From the cell containing the given text, extract its center point as [x, y] coordinate. 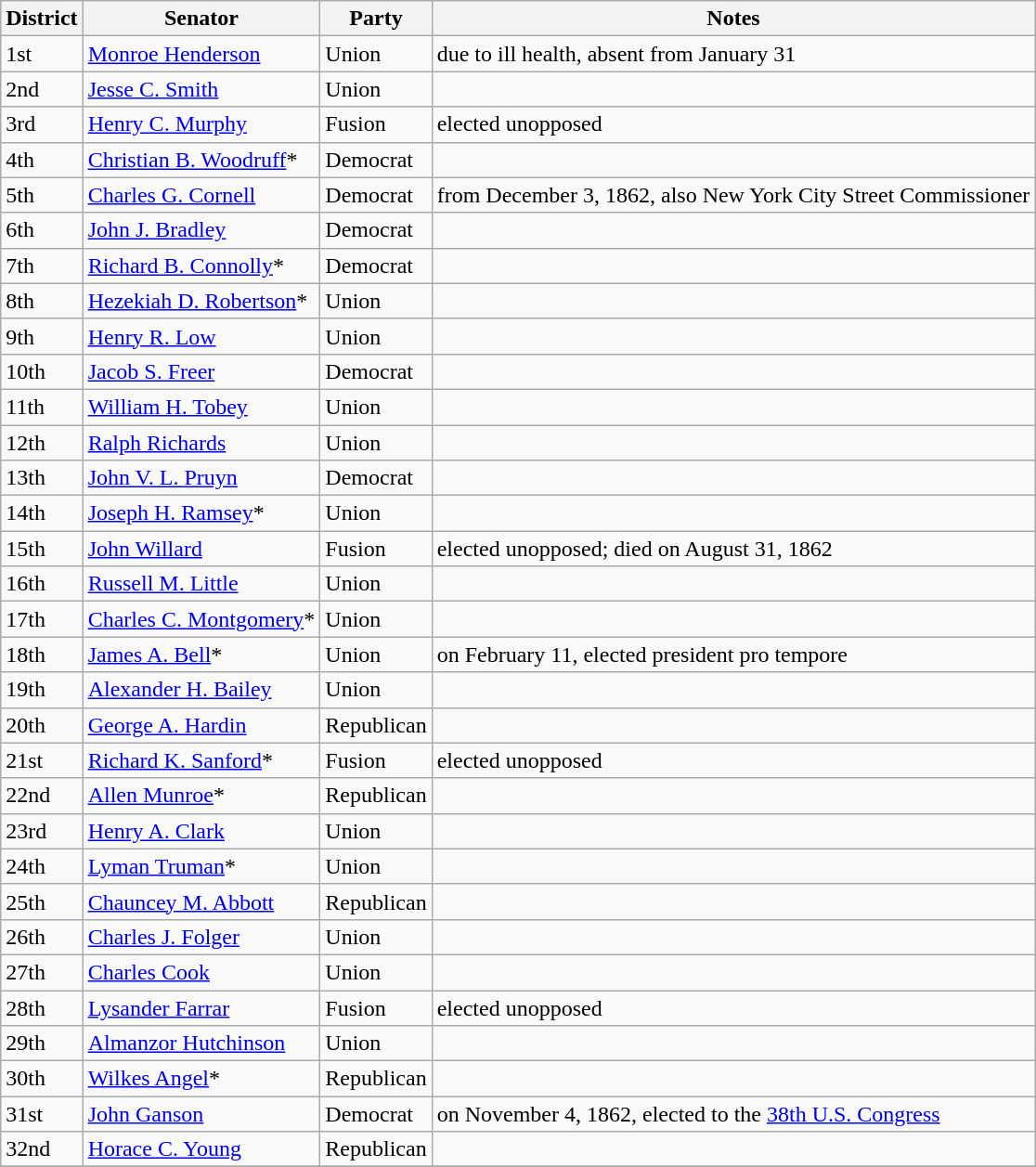
John V. L. Pruyn [201, 478]
John Ganson [201, 1114]
26th [42, 937]
William H. Tobey [201, 407]
23rd [42, 831]
Ralph Richards [201, 443]
Chauncey M. Abbott [201, 901]
20th [42, 725]
13th [42, 478]
24th [42, 866]
5th [42, 195]
Allen Munroe* [201, 796]
14th [42, 513]
22nd [42, 796]
Alexander H. Bailey [201, 690]
19th [42, 690]
12th [42, 443]
John Willard [201, 549]
Lysander Farrar [201, 1007]
9th [42, 336]
17th [42, 619]
7th [42, 266]
Henry A. Clark [201, 831]
James A. Bell* [201, 655]
16th [42, 584]
John J. Bradley [201, 230]
Hezekiah D. Robertson* [201, 301]
Henry R. Low [201, 336]
Monroe Henderson [201, 54]
11th [42, 407]
due to ill health, absent from January 31 [733, 54]
Lyman Truman* [201, 866]
Joseph H. Ramsey* [201, 513]
Russell M. Little [201, 584]
Henry C. Murphy [201, 124]
3rd [42, 124]
15th [42, 549]
18th [42, 655]
Charles G. Cornell [201, 195]
21st [42, 760]
10th [42, 371]
25th [42, 901]
Richard K. Sanford* [201, 760]
Christian B. Woodruff* [201, 160]
from December 3, 1862, also New York City Street Commissioner [733, 195]
Party [376, 19]
Senator [201, 19]
Horace C. Young [201, 1149]
Wilkes Angel* [201, 1079]
Charles Cook [201, 972]
31st [42, 1114]
on February 11, elected president pro tempore [733, 655]
32nd [42, 1149]
6th [42, 230]
Jesse C. Smith [201, 89]
Almanzor Hutchinson [201, 1044]
30th [42, 1079]
on November 4, 1862, elected to the 38th U.S. Congress [733, 1114]
Notes [733, 19]
Charles C. Montgomery* [201, 619]
27th [42, 972]
Jacob S. Freer [201, 371]
elected unopposed; died on August 31, 1862 [733, 549]
1st [42, 54]
29th [42, 1044]
28th [42, 1007]
8th [42, 301]
District [42, 19]
George A. Hardin [201, 725]
4th [42, 160]
Charles J. Folger [201, 937]
Richard B. Connolly* [201, 266]
2nd [42, 89]
